Find where the given text appears and provide that cell's center as (X, Y) coordinate. 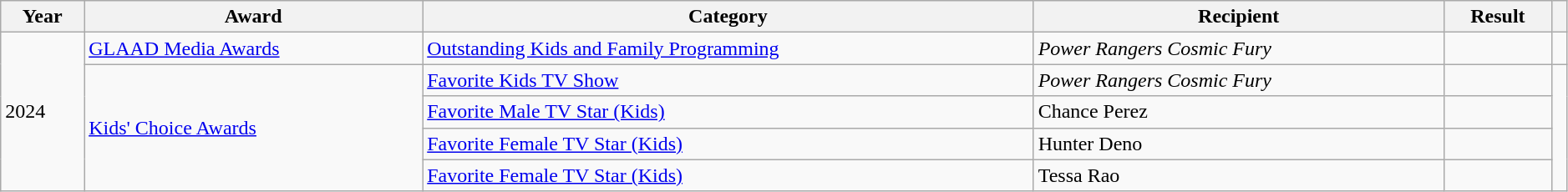
Tessa Rao (1238, 175)
Kids' Choice Awards (254, 128)
Year (43, 17)
Chance Perez (1238, 112)
2024 (43, 112)
Category (728, 17)
Award (254, 17)
GLAAD Media Awards (254, 48)
Result (1497, 17)
Favorite Kids TV Show (728, 80)
Favorite Male TV Star (Kids) (728, 112)
Outstanding Kids and Family Programming (728, 48)
Hunter Deno (1238, 144)
Recipient (1238, 17)
